Return the (X, Y) coordinate for the center point of the cell that contains the specified text.  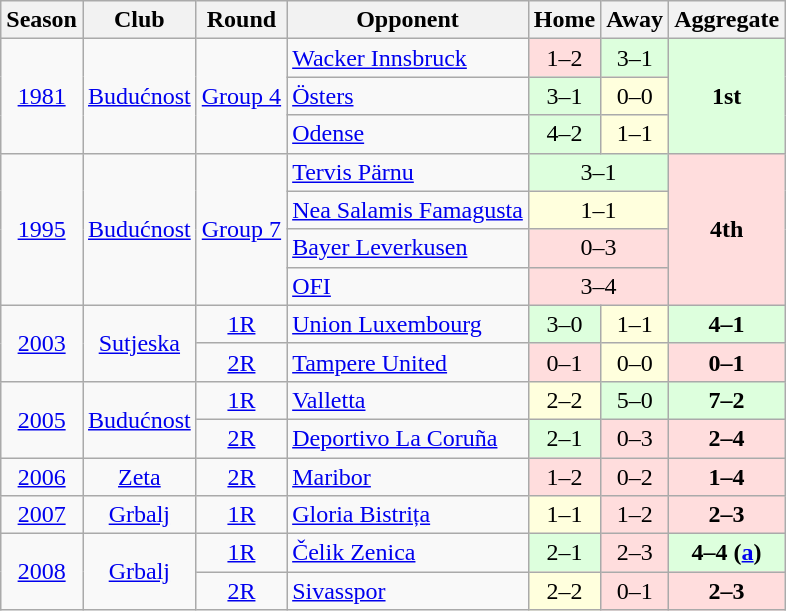
Away (635, 20)
Valletta (408, 400)
0–2 (635, 477)
1–4 (727, 477)
1981 (42, 96)
3–4 (598, 286)
5–0 (635, 400)
4th (727, 229)
1995 (42, 229)
Group 4 (241, 96)
Sutjeska (139, 343)
7–2 (727, 400)
Group 7 (241, 229)
Union Luxembourg (408, 324)
2–4 (727, 438)
Deportivo La Coruña (408, 438)
Gloria Bistrița (408, 515)
Opponent (408, 20)
Club (139, 20)
Maribor (408, 477)
Nea Salamis Famagusta (408, 210)
2005 (42, 419)
4–2 (564, 134)
Wacker Innsbruck (408, 58)
Tampere United (408, 362)
1st (727, 96)
Aggregate (727, 20)
Östers (408, 96)
OFI (408, 286)
Tervis Pärnu (408, 172)
Round (241, 20)
2006 (42, 477)
Season (42, 20)
3–0 (564, 324)
Home (564, 20)
Bayer Leverkusen (408, 248)
2008 (42, 572)
Zeta (139, 477)
4–1 (727, 324)
Odense (408, 134)
4–4 (a) (727, 553)
Sivasspor (408, 591)
Čelik Zenica (408, 553)
2007 (42, 515)
2003 (42, 343)
